Search for the cell housing the specified text and yield its (x, y) center coordinate. 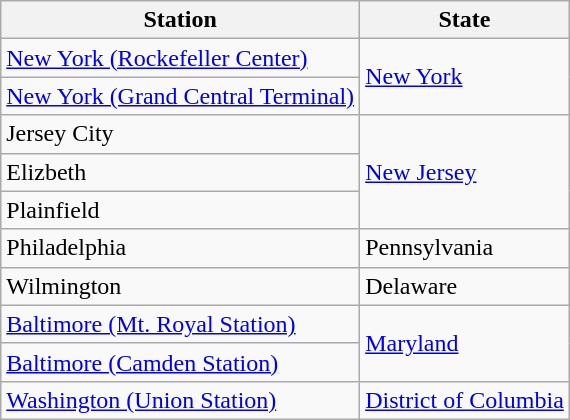
Wilmington (180, 286)
Pennsylvania (465, 248)
Jersey City (180, 134)
Delaware (465, 286)
New Jersey (465, 172)
District of Columbia (465, 400)
Station (180, 20)
Baltimore (Camden Station) (180, 362)
Washington (Union Station) (180, 400)
Baltimore (Mt. Royal Station) (180, 324)
Elizbeth (180, 172)
Plainfield (180, 210)
New York (465, 77)
New York (Rockefeller Center) (180, 58)
Maryland (465, 343)
State (465, 20)
New York (Grand Central Terminal) (180, 96)
Philadelphia (180, 248)
